Capture the cell that displays the provided text and extract its (X, Y) central coordinate. 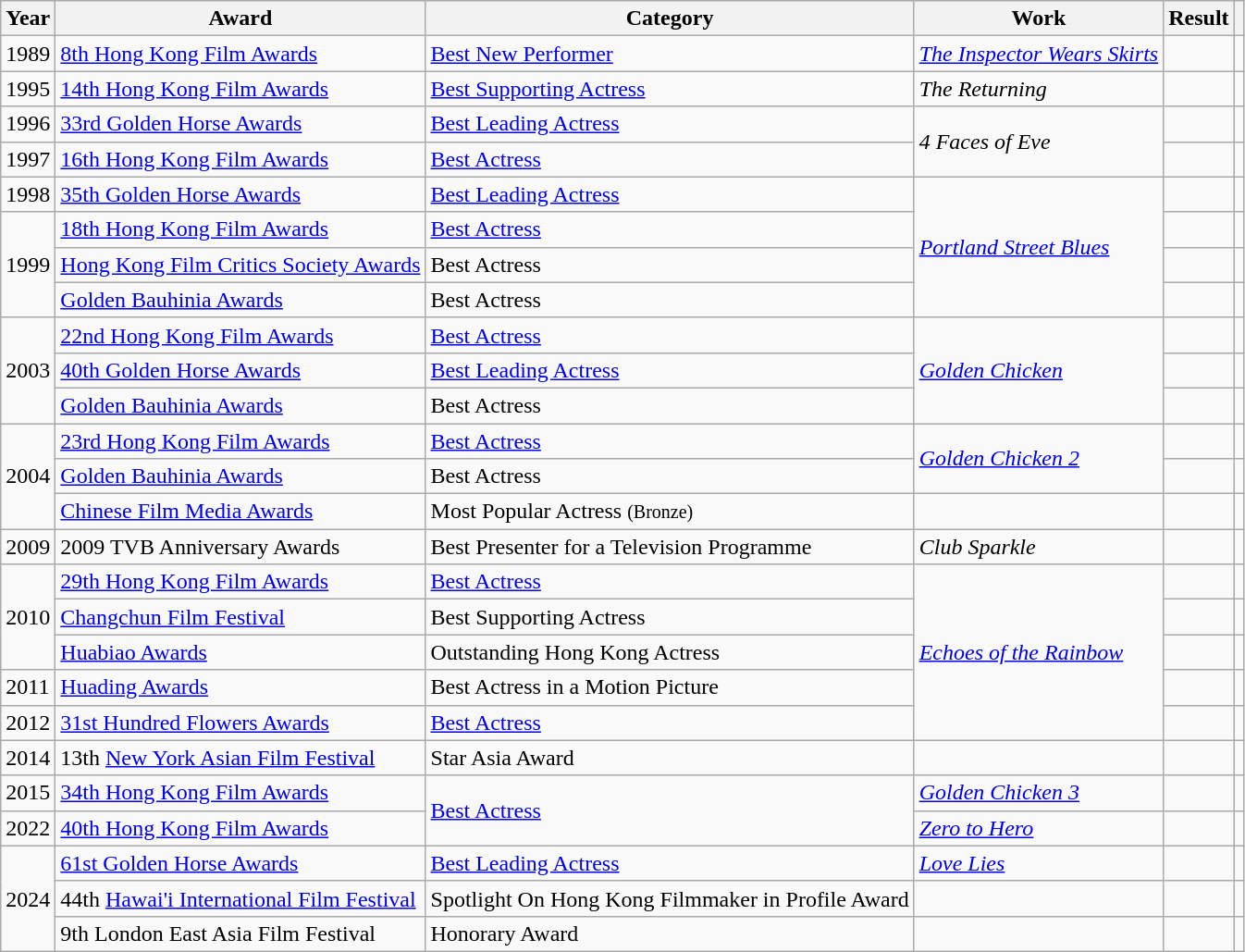
Work (1039, 19)
The Inspector Wears Skirts (1039, 54)
9th London East Asia Film Festival (240, 933)
2015 (28, 793)
2010 (28, 617)
34th Hong Kong Film Awards (240, 793)
2012 (28, 723)
Result (1199, 19)
Spotlight On Hong Kong Filmmaker in Profile Award (670, 898)
The Returning (1039, 89)
29th Hong Kong Film Awards (240, 582)
40th Golden Horse Awards (240, 370)
4 Faces of Eve (1039, 142)
22nd Hong Kong Film Awards (240, 335)
Huabiao Awards (240, 652)
2024 (28, 898)
2009 TVB Anniversary Awards (240, 547)
1989 (28, 54)
Changchun Film Festival (240, 617)
2009 (28, 547)
44th Hawai'i International Film Festival (240, 898)
2004 (28, 476)
Year (28, 19)
Best Actress in a Motion Picture (670, 687)
2022 (28, 828)
Love Lies (1039, 863)
18th Hong Kong Film Awards (240, 229)
1999 (28, 265)
2003 (28, 370)
Club Sparkle (1039, 547)
Outstanding Hong Kong Actress (670, 652)
Huading Awards (240, 687)
16th Hong Kong Film Awards (240, 159)
61st Golden Horse Awards (240, 863)
Honorary Award (670, 933)
Best New Performer (670, 54)
Portland Street Blues (1039, 247)
Hong Kong Film Critics Society Awards (240, 265)
13th New York Asian Film Festival (240, 758)
1995 (28, 89)
Zero to Hero (1039, 828)
Most Popular Actress (Bronze) (670, 512)
35th Golden Horse Awards (240, 194)
14th Hong Kong Film Awards (240, 89)
Golden Chicken 3 (1039, 793)
8th Hong Kong Film Awards (240, 54)
1997 (28, 159)
2014 (28, 758)
40th Hong Kong Film Awards (240, 828)
Star Asia Award (670, 758)
1996 (28, 124)
Chinese Film Media Awards (240, 512)
Echoes of the Rainbow (1039, 652)
Category (670, 19)
Golden Chicken (1039, 370)
1998 (28, 194)
Award (240, 19)
33rd Golden Horse Awards (240, 124)
Best Presenter for a Television Programme (670, 547)
23rd Hong Kong Film Awards (240, 441)
31st Hundred Flowers Awards (240, 723)
2011 (28, 687)
Golden Chicken 2 (1039, 459)
